Find where the given text appears and provide that cell's center as (X, Y) coordinate. 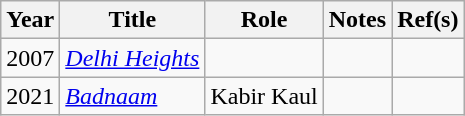
Role (264, 20)
Delhi Heights (132, 58)
Ref(s) (428, 20)
Notes (357, 20)
Badnaam (132, 96)
2007 (30, 58)
Year (30, 20)
Title (132, 20)
Kabir Kaul (264, 96)
2021 (30, 96)
